Provide the [X, Y] coordinate of the cell's center where the given text is located.  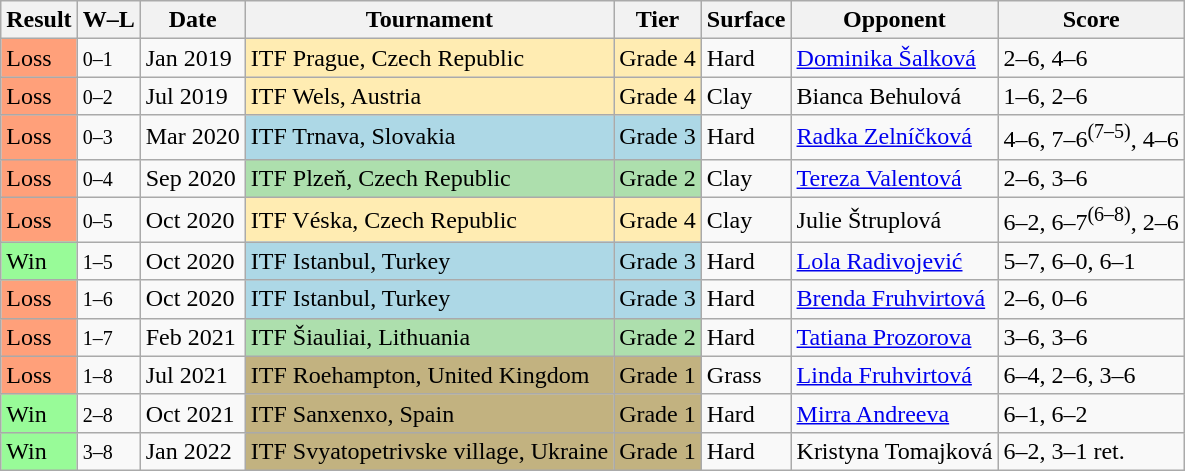
3–8 [108, 451]
2–6, 0–6 [1091, 299]
ITF Plzeň, Czech Republic [429, 178]
0–1 [108, 58]
3–6, 3–6 [1091, 337]
0–3 [108, 138]
Mirra Andreeva [894, 413]
Julie Štruplová [894, 220]
Jan 2019 [192, 58]
6–2, 6–7(6–8), 2–6 [1091, 220]
1–8 [108, 375]
1–6 [108, 299]
6–2, 3–1 ret. [1091, 451]
Mar 2020 [192, 138]
ITF Prague, Czech Republic [429, 58]
5–7, 6–0, 6–1 [1091, 261]
2–6, 3–6 [1091, 178]
1–7 [108, 337]
ITF Trnava, Slovakia [429, 138]
Lola Radivojević [894, 261]
Feb 2021 [192, 337]
Sep 2020 [192, 178]
Jan 2022 [192, 451]
Linda Fruhvirtová [894, 375]
ITF Šiauliai, Lithuania [429, 337]
2–6, 4–6 [1091, 58]
ITF Roehampton, United Kingdom [429, 375]
Oct 2021 [192, 413]
Surface [746, 20]
Dominika Šalková [894, 58]
ITF Véska, Czech Republic [429, 220]
6–4, 2–6, 3–6 [1091, 375]
1–5 [108, 261]
ITF Svyatopetrivske village, Ukraine [429, 451]
4–6, 7–6(7–5), 4–6 [1091, 138]
Tier [658, 20]
Tatiana Prozorova [894, 337]
Radka Zelníčková [894, 138]
Date [192, 20]
Jul 2019 [192, 96]
6–1, 6–2 [1091, 413]
Grass [746, 375]
Jul 2021 [192, 375]
Opponent [894, 20]
ITF Wels, Austria [429, 96]
W–L [108, 20]
Result [39, 20]
0–2 [108, 96]
Brenda Fruhvirtová [894, 299]
Tournament [429, 20]
2–8 [108, 413]
Kristyna Tomajková [894, 451]
Bianca Behulová [894, 96]
ITF Sanxenxo, Spain [429, 413]
0–5 [108, 220]
Tereza Valentová [894, 178]
0–4 [108, 178]
1–6, 2–6 [1091, 96]
Score [1091, 20]
